Determine the [X, Y] coordinate at the center of the cell enclosing the given text.  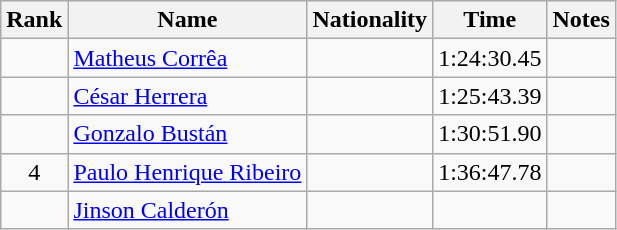
1:36:47.78 [490, 172]
Jinson Calderón [188, 210]
Time [490, 20]
Notes [581, 20]
Gonzalo Bustán [188, 134]
1:24:30.45 [490, 58]
Nationality [370, 20]
1:30:51.90 [490, 134]
Rank [34, 20]
Matheus Corrêa [188, 58]
César Herrera [188, 96]
4 [34, 172]
Name [188, 20]
Paulo Henrique Ribeiro [188, 172]
1:25:43.39 [490, 96]
